Scan for the cell matching the given text and deliver its (X, Y) coordinate at center. 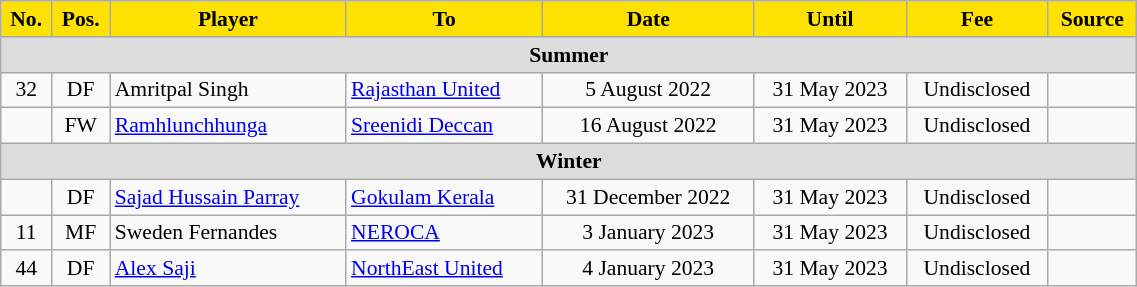
Sajad Hussain Parray (228, 197)
Sreenidi Deccan (444, 126)
Ramhlunchhunga (228, 126)
Rajasthan United (444, 90)
Amritpal Singh (228, 90)
Pos. (81, 19)
Date (648, 19)
3 January 2023 (648, 233)
No. (26, 19)
5 August 2022 (648, 90)
Source (1092, 19)
Player (228, 19)
MF (81, 233)
16 August 2022 (648, 126)
NorthEast United (444, 269)
31 December 2022 (648, 197)
NEROCA (444, 233)
Winter (569, 162)
FW (81, 126)
32 (26, 90)
Summer (569, 55)
Sweden Fernandes (228, 233)
44 (26, 269)
4 January 2023 (648, 269)
To (444, 19)
Gokulam Kerala (444, 197)
Until (830, 19)
Alex Saji (228, 269)
Fee (977, 19)
11 (26, 233)
